Return (X, Y) of the center of cell containing provided text 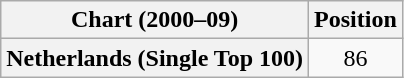
Position (356, 20)
Chart (2000–09) (155, 20)
86 (356, 58)
Netherlands (Single Top 100) (155, 58)
